Find where the given text appears and provide that cell's center as (x, y) coordinate. 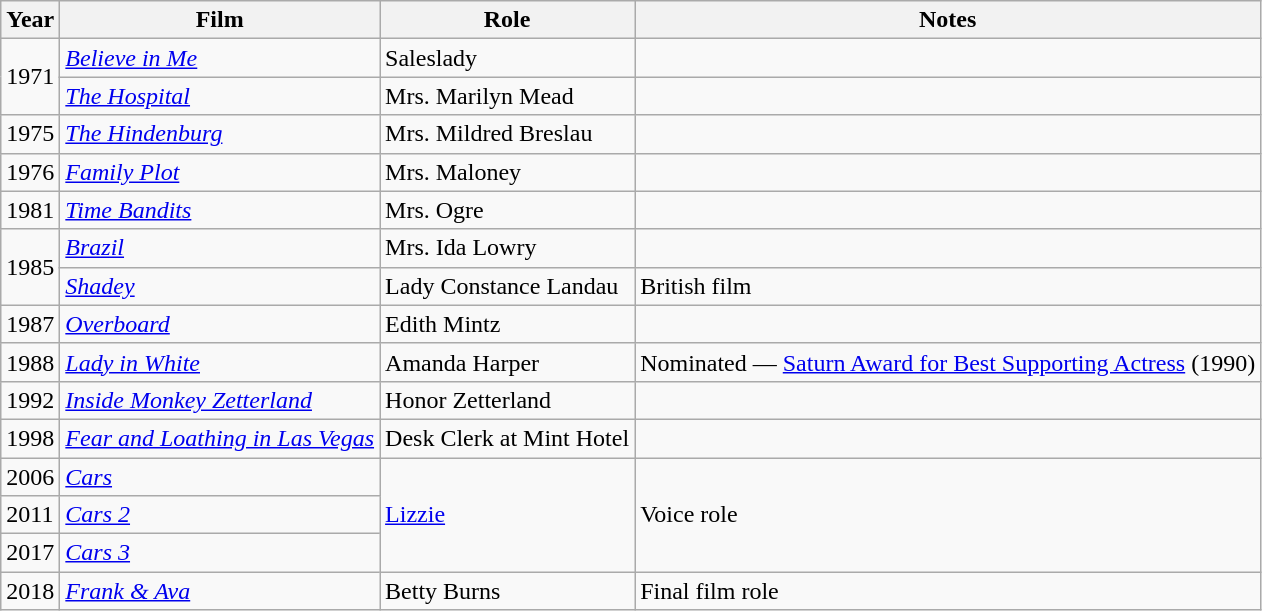
Nominated — Saturn Award for Best Supporting Actress (1990) (948, 362)
1975 (30, 134)
Desk Clerk at Mint Hotel (508, 438)
2006 (30, 477)
Believe in Me (220, 58)
Edith Mintz (508, 324)
1971 (30, 77)
Honor Zetterland (508, 400)
Saleslady (508, 58)
Cars 3 (220, 553)
Lady in White (220, 362)
The Hospital (220, 96)
2018 (30, 591)
1985 (30, 267)
Mrs. Ogre (508, 210)
Lizzie (508, 515)
Voice role (948, 515)
Cars (220, 477)
Lady Constance Landau (508, 286)
Betty Burns (508, 591)
1981 (30, 210)
Mrs. Maloney (508, 172)
2011 (30, 515)
The Hindenburg (220, 134)
Year (30, 20)
Overboard (220, 324)
Mrs. Ida Lowry (508, 248)
Role (508, 20)
Mrs. Mildred Breslau (508, 134)
Cars 2 (220, 515)
Mrs. Marilyn Mead (508, 96)
2017 (30, 553)
1987 (30, 324)
Family Plot (220, 172)
1988 (30, 362)
Film (220, 20)
1998 (30, 438)
Frank & Ava (220, 591)
Inside Monkey Zetterland (220, 400)
Shadey (220, 286)
Final film role (948, 591)
1992 (30, 400)
Amanda Harper (508, 362)
Time Bandits (220, 210)
Notes (948, 20)
Fear and Loathing in Las Vegas (220, 438)
British film (948, 286)
1976 (30, 172)
Brazil (220, 248)
